Determine the [x, y] coordinate at the center of the cell enclosing the given text.  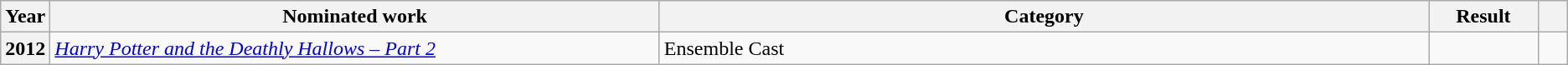
Nominated work [355, 17]
2012 [25, 48]
Year [25, 17]
Harry Potter and the Deathly Hallows – Part 2 [355, 48]
Result [1484, 17]
Ensemble Cast [1044, 48]
Category [1044, 17]
